Detect which cell encompasses the target text, then output its (X, Y) center coordinate. 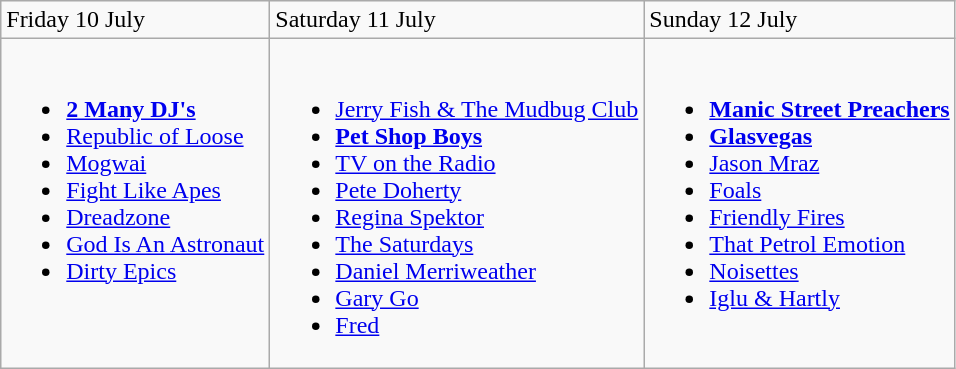
Jerry Fish & The Mudbug ClubPet Shop BoysTV on the RadioPete DohertyRegina SpektorThe SaturdaysDaniel MerriweatherGary GoFred (457, 204)
Saturday 11 July (457, 20)
Manic Street PreachersGlasvegasJason MrazFoalsFriendly FiresThat Petrol EmotionNoisettesIglu & Hartly (800, 204)
2 Many DJ'sRepublic of LooseMogwaiFight Like ApesDreadzoneGod Is An AstronautDirty Epics (136, 204)
Friday 10 July (136, 20)
Sunday 12 July (800, 20)
